Return [X, Y] of the center of cell containing provided text 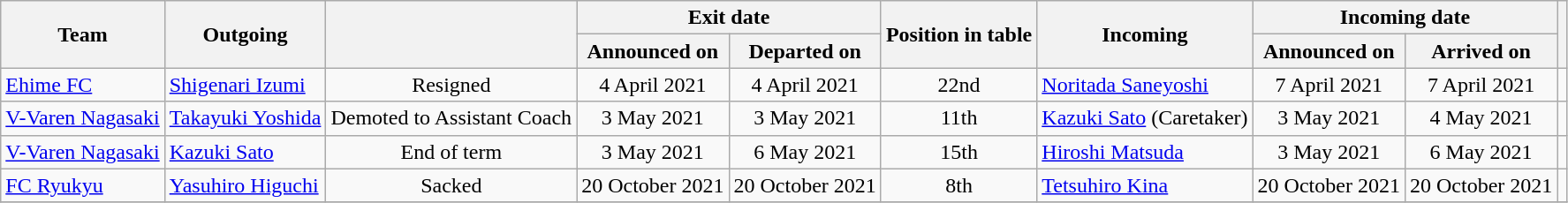
4 May 2021 [1481, 118]
Hiroshi Matsuda [1145, 152]
Exit date [730, 18]
Position in table [958, 34]
22nd [958, 85]
Arrived on [1481, 51]
Yasuhiro Higuchi [246, 185]
Ehime FC [83, 85]
15th [958, 152]
Tetsuhiro Kina [1145, 185]
Kazuki Sato (Caretaker) [1145, 118]
Takayuki Yoshida [246, 118]
Demoted to Assistant Coach [451, 118]
Noritada Saneyoshi [1145, 85]
Kazuki Sato [246, 152]
Shigenari Izumi [246, 85]
Sacked [451, 185]
Team [83, 34]
11th [958, 118]
Departed on [805, 51]
8th [958, 185]
Incoming date [1405, 18]
End of term [451, 152]
FC Ryukyu [83, 185]
Resigned [451, 85]
Incoming [1145, 34]
Outgoing [246, 34]
